Locate the cell with the specified text and output its (X, Y) center coordinate. 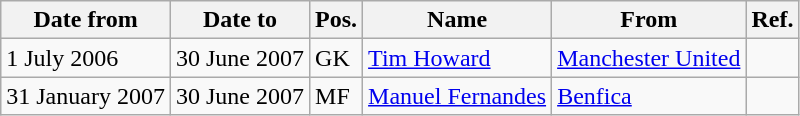
Ref. (772, 20)
Date from (86, 20)
Name (458, 20)
Pos. (336, 20)
GK (336, 58)
From (649, 20)
Tim Howard (458, 58)
Manchester United (649, 58)
31 January 2007 (86, 96)
1 July 2006 (86, 58)
MF (336, 96)
Benfica (649, 96)
Manuel Fernandes (458, 96)
Date to (240, 20)
